Detect which cell encompasses the target text, then output its (x, y) center coordinate. 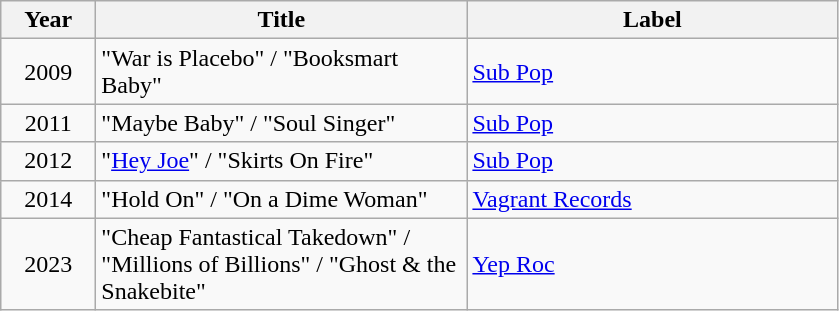
Title (282, 20)
"Cheap Fantastical Takedown" / "Millions of Billions" / "Ghost & the Snakebite" (282, 264)
Year (48, 20)
2012 (48, 161)
Label (652, 20)
"War is Placebo" / "Booksmart Baby" (282, 72)
Yep Roc (652, 264)
2011 (48, 123)
"Maybe Baby" / "Soul Singer" (282, 123)
2009 (48, 72)
Vagrant Records (652, 199)
"Hey Joe" / "Skirts On Fire" (282, 161)
2023 (48, 264)
"Hold On" / "On a Dime Woman" (282, 199)
2014 (48, 199)
